From the cell containing the given text, extract its center point as (X, Y) coordinate. 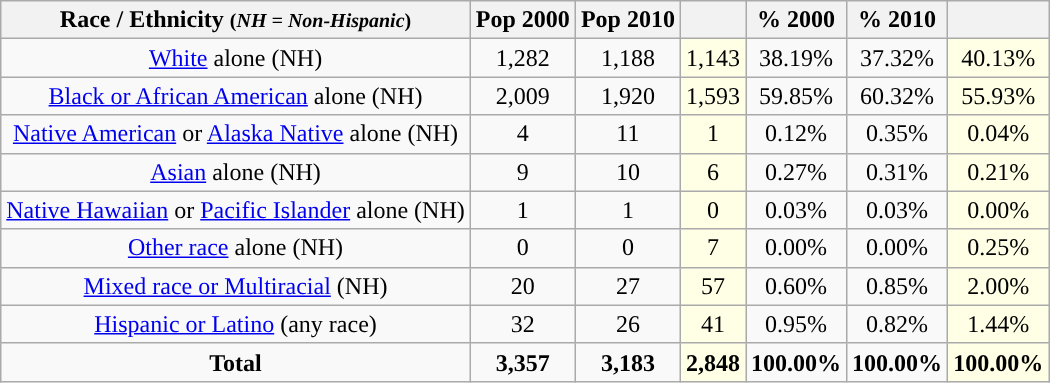
57 (712, 286)
27 (628, 286)
Pop 2010 (628, 20)
0.21% (998, 172)
32 (522, 324)
2,848 (712, 362)
10 (628, 172)
38.19% (796, 58)
2.00% (998, 286)
60.32% (898, 96)
1,920 (628, 96)
Total (236, 362)
Hispanic or Latino (any race) (236, 324)
2,009 (522, 96)
White alone (NH) (236, 58)
6 (712, 172)
59.85% (796, 96)
3,357 (522, 362)
0.12% (796, 134)
Native Hawaiian or Pacific Islander alone (NH) (236, 210)
0.25% (998, 248)
% 2000 (796, 20)
Native American or Alaska Native alone (NH) (236, 134)
0.04% (998, 134)
% 2010 (898, 20)
1.44% (998, 324)
40.13% (998, 58)
0.31% (898, 172)
20 (522, 286)
0.60% (796, 286)
0.35% (898, 134)
Pop 2000 (522, 20)
0.95% (796, 324)
37.32% (898, 58)
26 (628, 324)
Race / Ethnicity (NH = Non-Hispanic) (236, 20)
55.93% (998, 96)
1,188 (628, 58)
1,282 (522, 58)
0.85% (898, 286)
0.27% (796, 172)
11 (628, 134)
9 (522, 172)
0.82% (898, 324)
1,593 (712, 96)
Other race alone (NH) (236, 248)
Asian alone (NH) (236, 172)
Black or African American alone (NH) (236, 96)
Mixed race or Multiracial (NH) (236, 286)
4 (522, 134)
41 (712, 324)
3,183 (628, 362)
1,143 (712, 58)
7 (712, 248)
